Extract the (x, y) coordinate from the center of the cell holding the provided text.  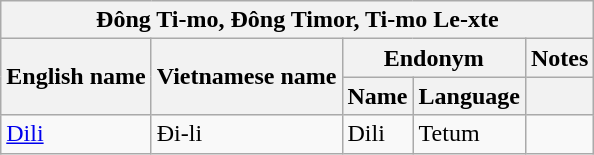
Endonym (434, 58)
Notes (559, 58)
Tetum (469, 134)
Đi-li (246, 134)
Đông Ti-mo, Đông Timor, Ti-mo Le-xte (298, 20)
English name (76, 77)
Vietnamese name (246, 77)
Name (378, 96)
Language (469, 96)
